Extract the (x, y) coordinate from the center of the cell holding the provided text.  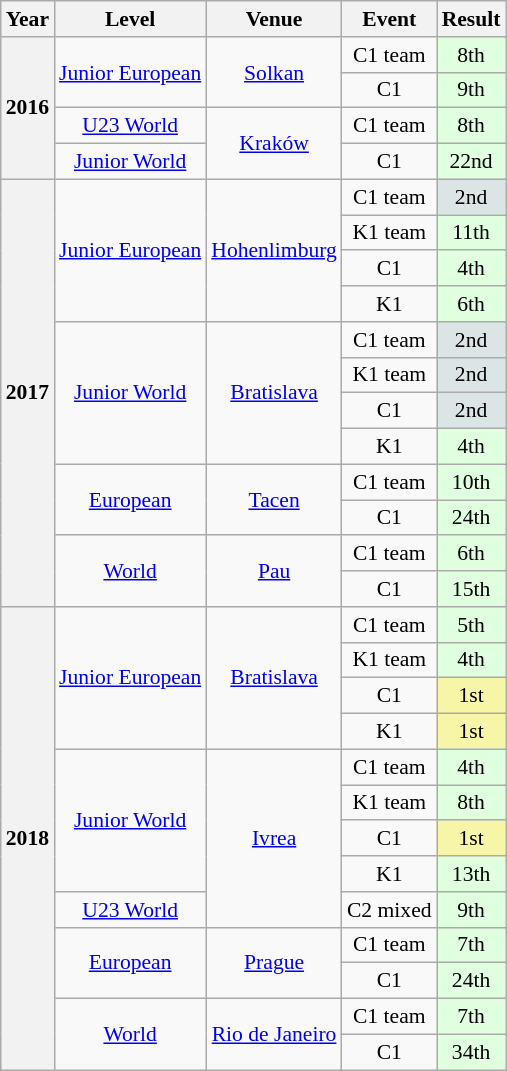
10th (472, 482)
22nd (472, 162)
2017 (28, 393)
Hohenlimburg (274, 250)
Tacen (274, 500)
Event (390, 19)
Year (28, 19)
Level (130, 19)
Result (472, 19)
Kraków (274, 144)
2018 (28, 838)
5th (472, 625)
Solkan (274, 72)
34th (472, 1052)
C2 mixed (390, 910)
Venue (274, 19)
Prague (274, 962)
13th (472, 874)
15th (472, 589)
Ivrea (274, 838)
11th (472, 233)
Pau (274, 572)
Rio de Janeiro (274, 1034)
2016 (28, 108)
